Search for the cell housing the specified text and yield its (X, Y) center coordinate. 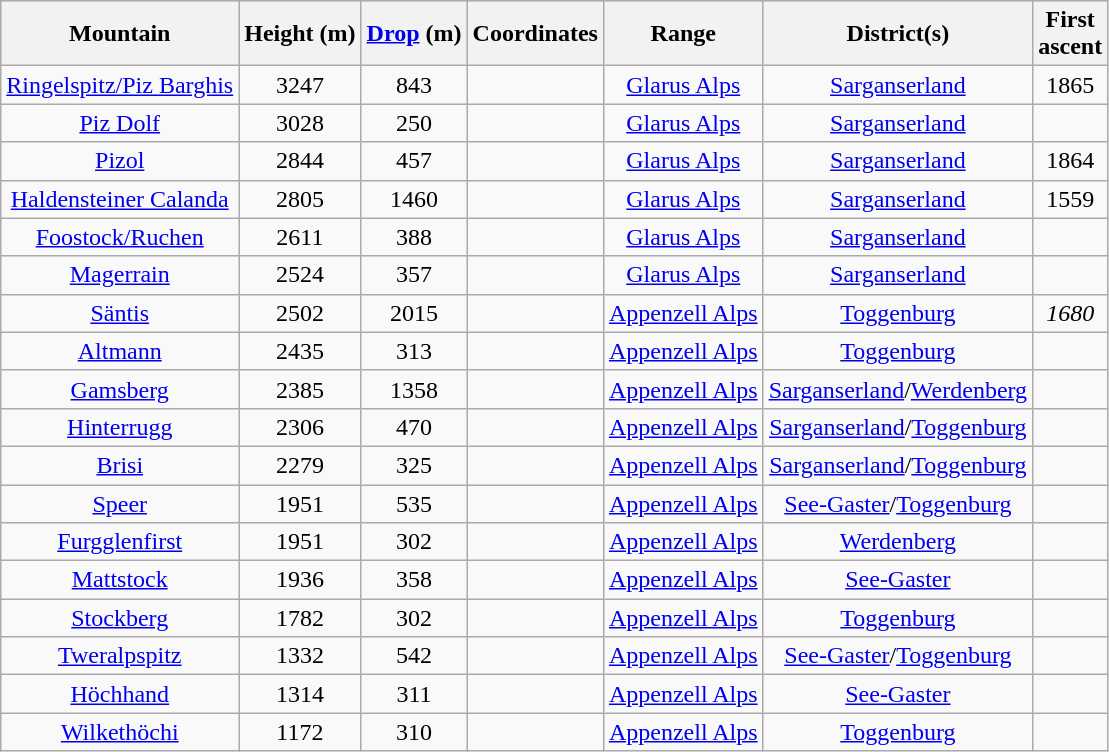
2015 (414, 313)
1358 (414, 389)
Säntis (120, 313)
2805 (300, 199)
2435 (300, 351)
Mattstock (120, 580)
Mountain (120, 34)
3028 (300, 123)
Ringelspitz/Piz Barghis (120, 85)
1460 (414, 199)
Piz Dolf (120, 123)
313 (414, 351)
Pizol (120, 161)
1865 (1070, 85)
1559 (1070, 199)
Range (683, 34)
Hinterrugg (120, 427)
Tweralpspitz (120, 656)
310 (414, 732)
Foostock/Ruchen (120, 237)
325 (414, 465)
388 (414, 237)
Drop (m) (414, 34)
Wilkethöchi (120, 732)
District(s) (898, 34)
357 (414, 275)
250 (414, 123)
1936 (300, 580)
1314 (300, 694)
2524 (300, 275)
Firstascent (1070, 34)
2844 (300, 161)
1864 (1070, 161)
2611 (300, 237)
2306 (300, 427)
843 (414, 85)
Werdenberg (898, 542)
542 (414, 656)
470 (414, 427)
Altmann (120, 351)
Gamsberg (120, 389)
Coordinates (535, 34)
Speer (120, 503)
311 (414, 694)
2502 (300, 313)
457 (414, 161)
1782 (300, 618)
Magerrain (120, 275)
Stockberg (120, 618)
1680 (1070, 313)
Height (m) (300, 34)
2385 (300, 389)
Brisi (120, 465)
1332 (300, 656)
535 (414, 503)
Sarganserland/Werdenberg (898, 389)
Furgglenfirst (120, 542)
2279 (300, 465)
3247 (300, 85)
Höchhand (120, 694)
1172 (300, 732)
358 (414, 580)
Haldensteiner Calanda (120, 199)
